Find where the given text appears and provide that cell's center as (X, Y) coordinate. 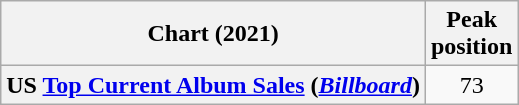
Chart (2021) (214, 34)
73 (471, 85)
Peakposition (471, 34)
US Top Current Album Sales (Billboard) (214, 85)
